Detect which cell encompasses the target text, then output its (X, Y) center coordinate. 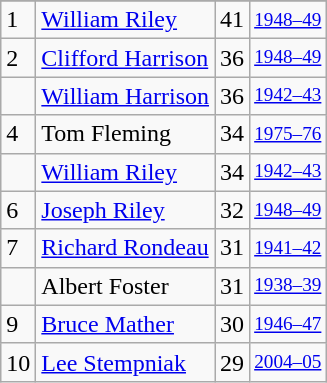
1938–39 (288, 286)
29 (232, 362)
32 (232, 210)
9 (18, 324)
6 (18, 210)
Clifford Harrison (126, 58)
Tom Fleming (126, 134)
1 (18, 20)
30 (232, 324)
1946–47 (288, 324)
Richard Rondeau (126, 248)
Lee Stempniak (126, 362)
1941–42 (288, 248)
4 (18, 134)
Bruce Mather (126, 324)
Albert Foster (126, 286)
41 (232, 20)
7 (18, 248)
10 (18, 362)
1975–76 (288, 134)
Joseph Riley (126, 210)
2 (18, 58)
William Harrison (126, 96)
2004–05 (288, 362)
